Capture the cell that displays the provided text and extract its [x, y] central coordinate. 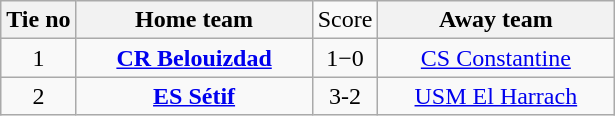
Score [345, 20]
USM El Harrach [496, 96]
ES Sétif [194, 96]
Tie no [38, 20]
CR Belouizdad [194, 58]
1−0 [345, 58]
Home team [194, 20]
3-2 [345, 96]
CS Constantine [496, 58]
Away team [496, 20]
1 [38, 58]
2 [38, 96]
